Pinpoint the cell where the given text exists, returning its [X, Y] midpoint coordinate. 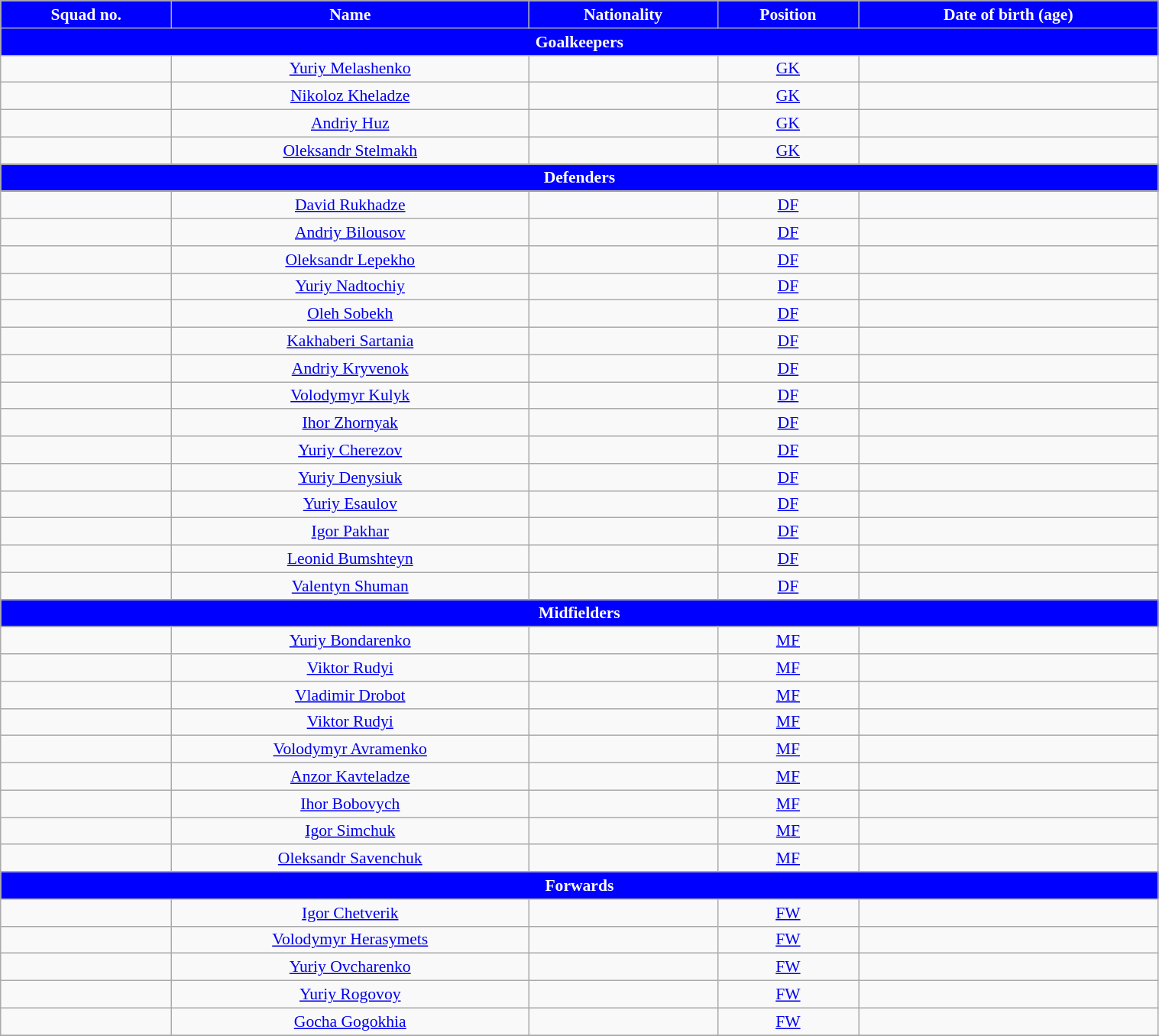
Vladimir Drobot [350, 695]
Valentyn Shuman [350, 586]
Yuriy Ovcharenko [350, 967]
Yuriy Cherezov [350, 450]
Position [788, 15]
Midfielders [579, 614]
Date of birth (age) [1008, 15]
Igor Pakhar [350, 532]
Oleksandr Lepekho [350, 260]
Igor Chetverik [350, 913]
Name [350, 15]
Oleh Sobekh [350, 314]
Igor Simchuk [350, 831]
Yuriy Esaulov [350, 504]
Defenders [579, 178]
Andriy Bilousov [350, 232]
Andriy Kryvenok [350, 368]
Oleksandr Savenchuk [350, 859]
Anzor Kavteladze [350, 777]
Andriy Huz [350, 124]
Ihor Zhornyak [350, 423]
Oleksandr Stelmakh [350, 151]
Goalkeepers [579, 42]
Yuriy Melashenko [350, 69]
Gocha Gogokhia [350, 1021]
Yuriy Bondarenko [350, 641]
Yuriy Nadtochiy [350, 287]
Ihor Bobovych [350, 804]
Leonid Bumshteyn [350, 559]
Volodymyr Kulyk [350, 396]
Yuriy Rogovoy [350, 995]
Volodymyr Avramenko [350, 749]
Nationality [623, 15]
Squad no. [86, 15]
David Rukhadze [350, 206]
Nikoloz Kheladze [350, 96]
Yuriy Denysiuk [350, 478]
Volodymyr Herasymets [350, 940]
Kakhaberi Sartania [350, 342]
Forwards [579, 885]
